Output the (X, Y) coordinate of the center of the cell containing the given text.  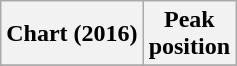
Chart (2016) (72, 34)
Peakposition (189, 34)
